Return [X, Y] of the center of cell containing provided text 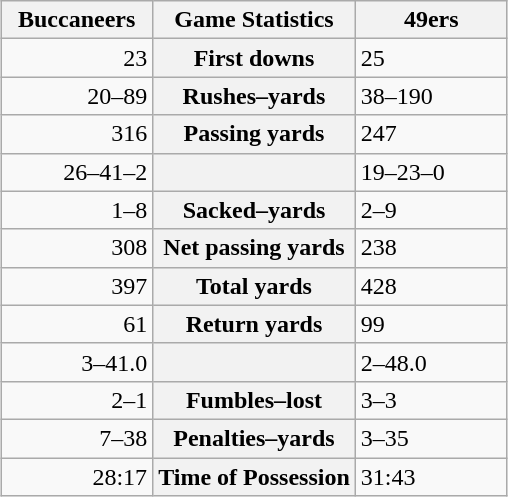
Fumbles–lost [254, 400]
61 [77, 324]
3–3 [431, 400]
Game Statistics [254, 20]
Total yards [254, 286]
Sacked–yards [254, 210]
31:43 [431, 477]
38–190 [431, 96]
28:17 [77, 477]
2–48.0 [431, 362]
3–35 [431, 438]
26–41–2 [77, 172]
3–41.0 [77, 362]
20–89 [77, 96]
Passing yards [254, 134]
7–38 [77, 438]
99 [431, 324]
23 [77, 58]
First downs [254, 58]
Return yards [254, 324]
2–9 [431, 210]
238 [431, 248]
397 [77, 286]
Penalties–yards [254, 438]
247 [431, 134]
Time of Possession [254, 477]
428 [431, 286]
308 [77, 248]
25 [431, 58]
316 [77, 134]
19–23–0 [431, 172]
Rushes–yards [254, 96]
49ers [431, 20]
2–1 [77, 400]
1–8 [77, 210]
Buccaneers [77, 20]
Net passing yards [254, 248]
